Extract the (x, y) coordinate from the center of the cell holding the provided text.  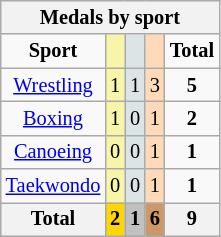
Boxing (54, 118)
3 (155, 85)
9 (192, 219)
Wrestling (54, 85)
5 (192, 85)
Medals by sport (110, 17)
Canoeing (54, 152)
6 (155, 219)
Sport (54, 51)
Taekwondo (54, 186)
